From the cell containing the given text, extract its center point as [X, Y] coordinate. 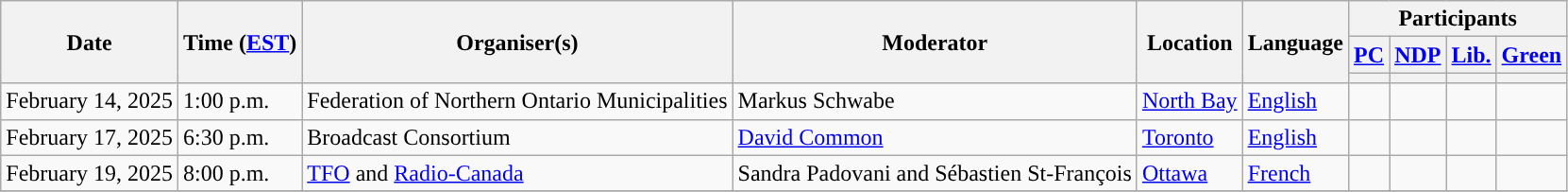
North Bay [1189, 101]
French [1295, 173]
February 14, 2025 [90, 101]
Language [1295, 42]
TFO and Radio-Canada [517, 173]
Broadcast Consortium [517, 137]
PC [1369, 55]
1:00 p.m. [240, 101]
Organiser(s) [517, 42]
Date [90, 42]
David Common [935, 137]
Markus Schwabe [935, 101]
Moderator [935, 42]
Toronto [1189, 137]
NDP [1418, 55]
February 17, 2025 [90, 137]
Ottawa [1189, 173]
February 19, 2025 [90, 173]
Sandra Padovani and Sébastien St-François [935, 173]
Location [1189, 42]
Participants [1458, 19]
Time (EST) [240, 42]
8:00 p.m. [240, 173]
Lib. [1471, 55]
Green [1531, 55]
6:30 p.m. [240, 137]
Federation of Northern Ontario Municipalities [517, 101]
